Output the (X, Y) coordinate of the center of the cell containing the given text.  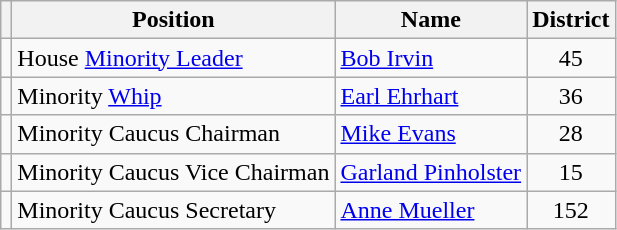
Earl Ehrhart (431, 96)
Anne Mueller (431, 210)
152 (571, 210)
28 (571, 134)
House Minority Leader (174, 58)
15 (571, 172)
Name (431, 20)
Position (174, 20)
Minority Caucus Secretary (174, 210)
District (571, 20)
36 (571, 96)
Garland Pinholster (431, 172)
Mike Evans (431, 134)
Minority Caucus Vice Chairman (174, 172)
Minority Caucus Chairman (174, 134)
Bob Irvin (431, 58)
45 (571, 58)
Minority Whip (174, 96)
